Locate the cell with the specified text and output its (x, y) center coordinate. 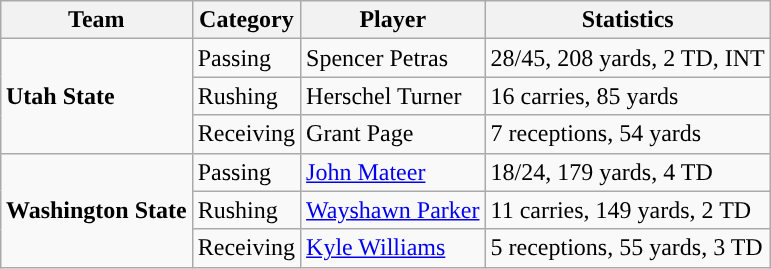
28/45, 208 yards, 2 TD, INT (628, 58)
Herschel Turner (393, 96)
16 carries, 85 yards (628, 96)
John Mateer (393, 172)
Spencer Petras (393, 58)
Statistics (628, 20)
7 receptions, 54 yards (628, 134)
5 receptions, 55 yards, 3 TD (628, 248)
Washington State (96, 210)
Utah State (96, 96)
Kyle Williams (393, 248)
Grant Page (393, 134)
Wayshawn Parker (393, 210)
Category (246, 20)
Team (96, 20)
18/24, 179 yards, 4 TD (628, 172)
11 carries, 149 yards, 2 TD (628, 210)
Player (393, 20)
